Extract the (X, Y) coordinate from the center of the cell holding the provided text.  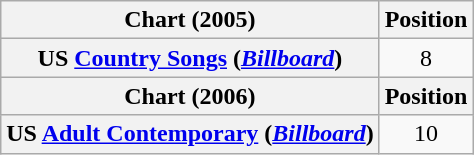
10 (426, 134)
US Adult Contemporary (Billboard) (190, 134)
Chart (2006) (190, 96)
8 (426, 58)
US Country Songs (Billboard) (190, 58)
Chart (2005) (190, 20)
